Determine the (X, Y) coordinate at the center of the cell enclosing the given text.  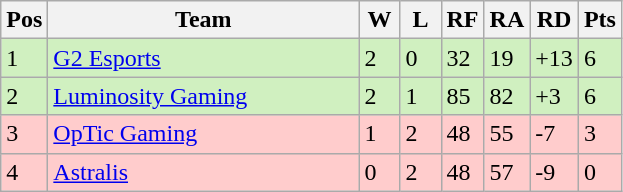
+13 (554, 58)
Team (204, 20)
OpTic Gaming (204, 134)
Astralis (204, 172)
19 (507, 58)
RD (554, 20)
Pts (600, 20)
4 (24, 172)
82 (507, 96)
Luminosity Gaming (204, 96)
W (380, 20)
Pos (24, 20)
L (420, 20)
57 (507, 172)
RF (462, 20)
32 (462, 58)
+3 (554, 96)
-9 (554, 172)
RA (507, 20)
85 (462, 96)
55 (507, 134)
-7 (554, 134)
G2 Esports (204, 58)
